Return [x, y] of the center of cell containing provided text 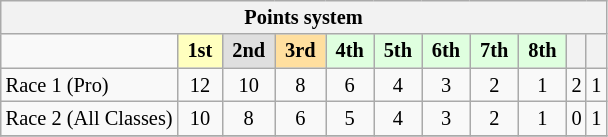
Race 2 (All Classes) [90, 118]
1st [200, 51]
7th [494, 51]
0 [577, 118]
4th [350, 51]
3rd [300, 51]
5 [350, 118]
8th [542, 51]
5th [398, 51]
12 [200, 85]
6th [446, 51]
Points system [304, 17]
Race 1 (Pro) [90, 85]
2nd [248, 51]
